Output the (X, Y) coordinate of the center of the cell containing the given text.  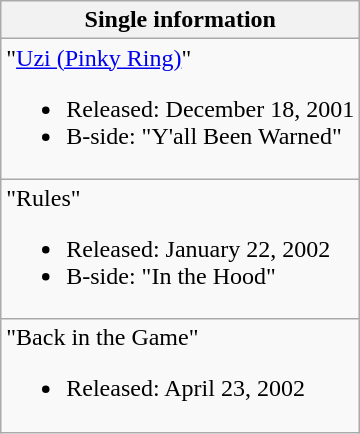
"Rules"Released: January 22, 2002B-side: "In the Hood" (180, 249)
"Back in the Game"Released: April 23, 2002 (180, 376)
Single information (180, 20)
"Uzi (Pinky Ring)"Released: December 18, 2001B-side: "Y'all Been Warned" (180, 109)
